Capture the cell that displays the provided text and extract its [X, Y] central coordinate. 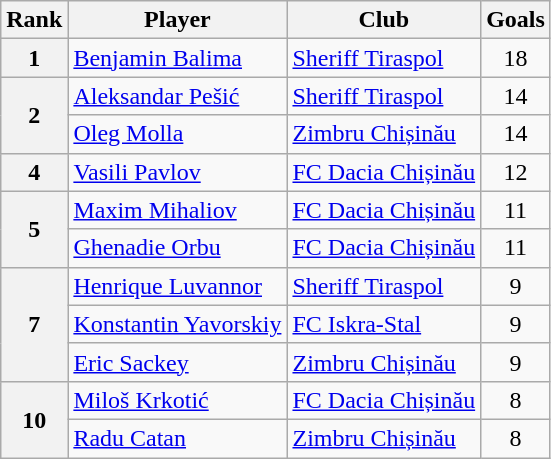
Henrique Luvannor [178, 286]
2 [34, 115]
Eric Sackey [178, 362]
Player [178, 20]
18 [516, 58]
1 [34, 58]
4 [34, 172]
7 [34, 324]
Club [384, 20]
Radu Catan [178, 438]
Maxim Mihaliov [178, 210]
Aleksandar Pešić [178, 96]
5 [34, 229]
FC Iskra-Stal [384, 324]
Vasili Pavlov [178, 172]
12 [516, 172]
Rank [34, 20]
10 [34, 419]
Goals [516, 20]
Konstantin Yavorskiy [178, 324]
Miloš Krkotić [178, 400]
Oleg Molla [178, 134]
Benjamin Balima [178, 58]
Ghenadie Orbu [178, 248]
